For the text-containing cell, return its midpoint in (x, y) coordinate format. 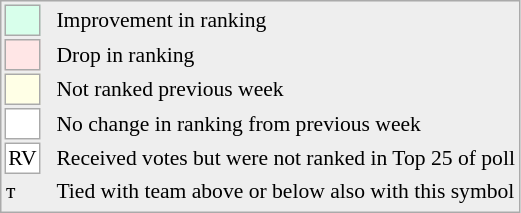
Received votes but were not ranked in Top 25 of poll (286, 158)
Not ranked previous week (286, 90)
Tied with team above or below also with this symbol (286, 191)
т (22, 191)
No change in ranking from previous week (286, 124)
Improvement in ranking (286, 20)
Drop in ranking (286, 55)
RV (22, 158)
